Detect which cell encompasses the target text, then output its (X, Y) center coordinate. 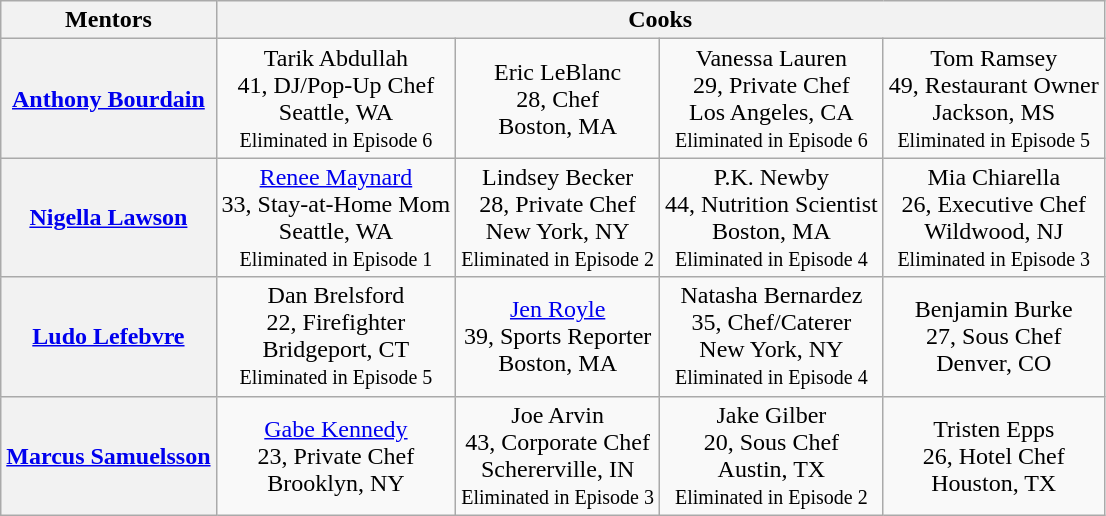
Anthony Bourdain (108, 98)
Eric LeBlanc28, ChefBoston, MA (558, 98)
Ludo Lefebvre (108, 336)
Dan Brelsford22, FirefighterBridgeport, CT Eliminated in Episode 5 (336, 336)
Mia Chiarella26, Executive ChefWildwood, NJ Eliminated in Episode 3 (994, 218)
Mentors (108, 20)
Renee Maynard33, Stay-at-Home MomSeattle, WA Eliminated in Episode 1 (336, 218)
Tarik Abdullah41, DJ/Pop-Up ChefSeattle, WA Eliminated in Episode 6 (336, 98)
Benjamin Burke27, Sous ChefDenver, CO (994, 336)
Tom Ramsey 49, Restaurant Owner Jackson, MS Eliminated in Episode 5 (994, 98)
Cooks (660, 20)
Lindsey Becker28, Private ChefNew York, NY Eliminated in Episode 2 (558, 218)
Natasha Bernardez35, Chef/CatererNew York, NY Eliminated in Episode 4 (772, 336)
Vanessa Lauren29, Private ChefLos Angeles, CA Eliminated in Episode 6 (772, 98)
Jen Royle39, Sports ReporterBoston, MA (558, 336)
Joe Arvin43, Corporate ChefSchererville, IN Eliminated in Episode 3 (558, 456)
Gabe Kennedy23, Private ChefBrooklyn, NY (336, 456)
Marcus Samuelsson (108, 456)
Tristen Epps26, Hotel ChefHouston, TX (994, 456)
P.K. Newby44, Nutrition ScientistBoston, MA Eliminated in Episode 4 (772, 218)
Jake Gilber20, Sous ChefAustin, TX Eliminated in Episode 2 (772, 456)
Nigella Lawson (108, 218)
